Return the [X, Y] coordinate for the center point of the cell that contains the specified text.  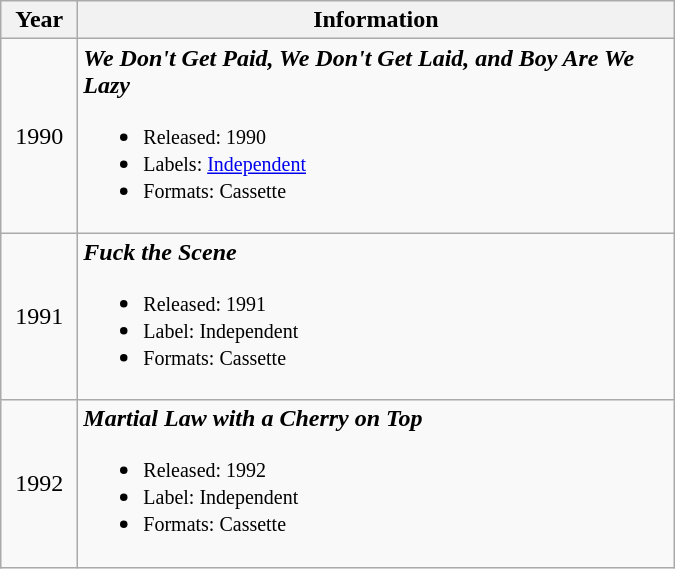
Year [40, 20]
1992 [40, 484]
Information [376, 20]
1991 [40, 316]
Martial Law with a Cherry on TopReleased: 1992Label: IndependentFormats: Cassette [376, 484]
1990 [40, 136]
Fuck the SceneReleased: 1991Label: IndependentFormats: Cassette [376, 316]
We Don't Get Paid, We Don't Get Laid, and Boy Are We LazyReleased: 1990Labels: IndependentFormats: Cassette [376, 136]
